Detect which cell encompasses the target text, then output its (x, y) center coordinate. 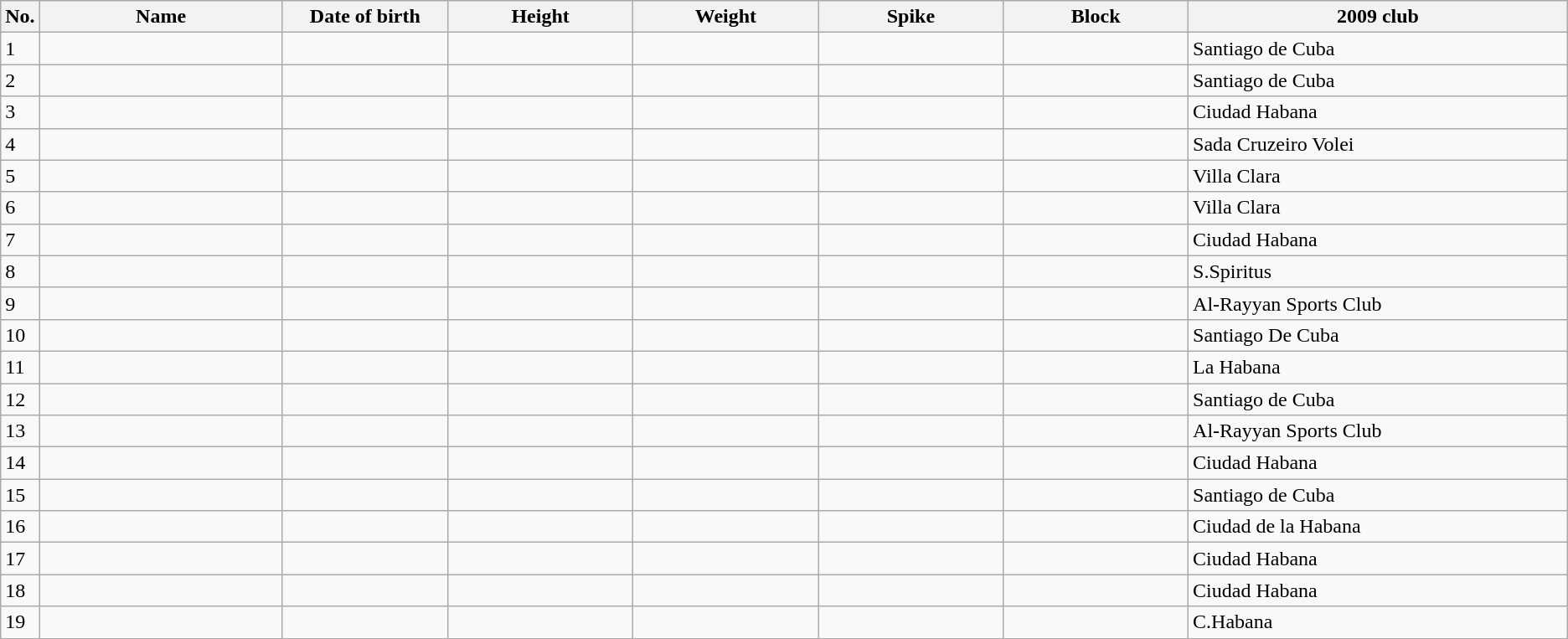
11 (20, 367)
Weight (725, 17)
Date of birth (365, 17)
2009 club (1379, 17)
19 (20, 622)
12 (20, 399)
Spike (911, 17)
Name (161, 17)
La Habana (1379, 367)
Block (1096, 17)
6 (20, 208)
No. (20, 17)
15 (20, 495)
13 (20, 431)
1 (20, 49)
14 (20, 463)
Santiago De Cuba (1379, 335)
16 (20, 527)
7 (20, 240)
3 (20, 112)
4 (20, 144)
S.Spiritus (1379, 271)
Sada Cruzeiro Volei (1379, 144)
5 (20, 176)
10 (20, 335)
18 (20, 590)
17 (20, 559)
8 (20, 271)
9 (20, 303)
Ciudad de la Habana (1379, 527)
2 (20, 80)
C.Habana (1379, 622)
Height (541, 17)
